Locate the cell with the specified text and output its [x, y] center coordinate. 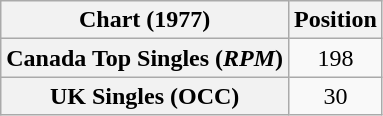
Canada Top Singles (RPM) [145, 58]
UK Singles (OCC) [145, 96]
Position [336, 20]
Chart (1977) [145, 20]
30 [336, 96]
198 [336, 58]
